Scan for the cell matching the given text and deliver its (x, y) coordinate at center. 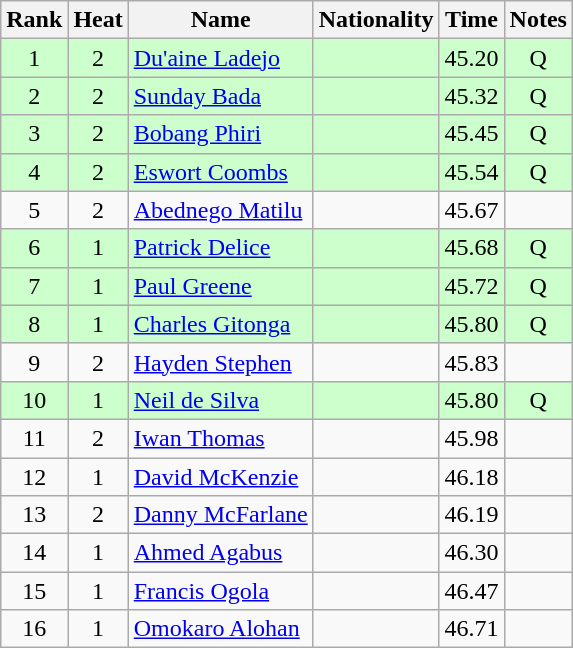
45.54 (472, 172)
Patrick Delice (220, 248)
46.47 (472, 591)
Sunday Bada (220, 96)
8 (34, 324)
11 (34, 438)
3 (34, 134)
45.98 (472, 438)
45.83 (472, 362)
46.18 (472, 477)
46.19 (472, 515)
Notes (538, 20)
Heat (98, 20)
45.32 (472, 96)
12 (34, 477)
4 (34, 172)
Du'aine Ladejo (220, 58)
Name (220, 20)
Nationality (376, 20)
Charles Gitonga (220, 324)
13 (34, 515)
David McKenzie (220, 477)
Abednego Matilu (220, 210)
Hayden Stephen (220, 362)
Omokaro Alohan (220, 629)
Francis Ogola (220, 591)
Rank (34, 20)
5 (34, 210)
14 (34, 553)
Neil de Silva (220, 400)
46.71 (472, 629)
Danny McFarlane (220, 515)
Eswort Coombs (220, 172)
Bobang Phiri (220, 134)
45.68 (472, 248)
45.72 (472, 286)
15 (34, 591)
Time (472, 20)
45.45 (472, 134)
Iwan Thomas (220, 438)
7 (34, 286)
16 (34, 629)
6 (34, 248)
10 (34, 400)
Paul Greene (220, 286)
46.30 (472, 553)
45.20 (472, 58)
Ahmed Agabus (220, 553)
45.67 (472, 210)
9 (34, 362)
